Provide the [X, Y] coordinate of the cell's center where the given text is located.  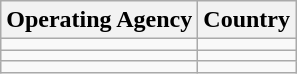
Country [247, 20]
Operating Agency [100, 20]
